Extract the [x, y] coordinate from the center of the cell holding the provided text.  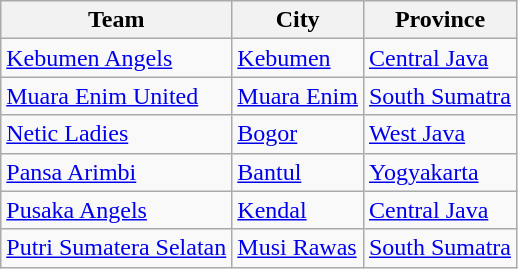
Putri Sumatera Selatan [116, 248]
West Java [440, 134]
Muara Enim [298, 96]
Bogor [298, 134]
City [298, 20]
Netic Ladies [116, 134]
Kendal [298, 210]
Team [116, 20]
Muara Enim United [116, 96]
Yogyakarta [440, 172]
Pansa Arimbi [116, 172]
Pusaka Angels [116, 210]
Bantul [298, 172]
Province [440, 20]
Kebumen [298, 58]
Musi Rawas [298, 248]
Kebumen Angels [116, 58]
